Detect which cell encompasses the target text, then output its [x, y] center coordinate. 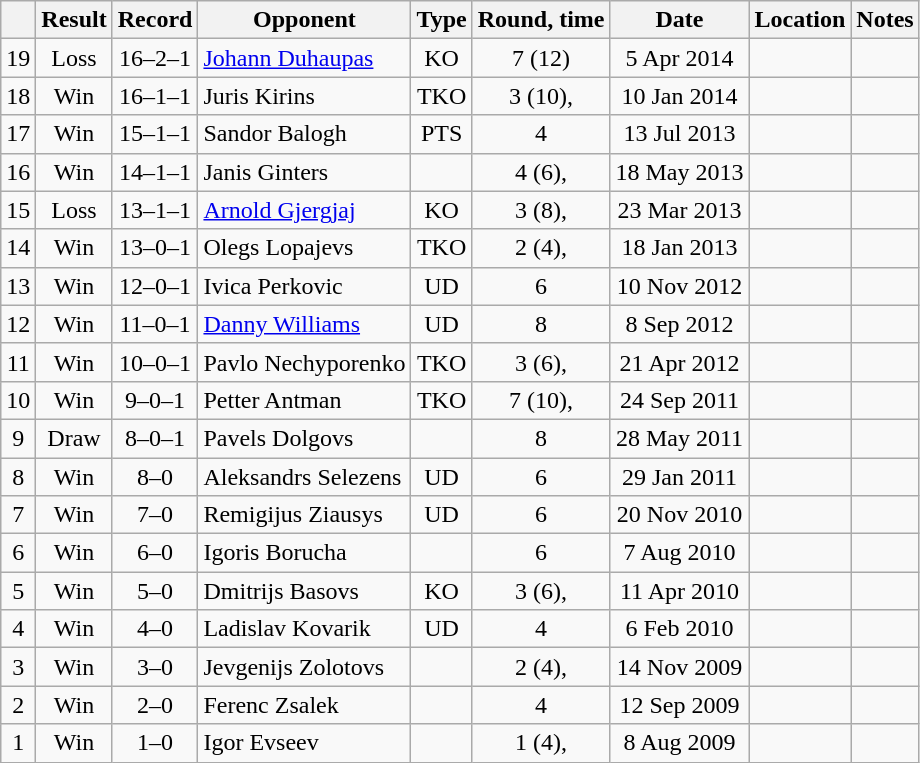
13 [18, 286]
Dmitrijs Basovs [304, 591]
4–0 [155, 629]
10 Jan 2014 [680, 96]
18 [18, 96]
Sandor Balogh [304, 134]
24 Sep 2011 [680, 400]
Ladislav Kovarik [304, 629]
Ferenc Zsalek [304, 705]
7 (10), [541, 400]
Pavels Dolgovs [304, 438]
8–0–1 [155, 438]
3–0 [155, 667]
12 Sep 2009 [680, 705]
7–0 [155, 515]
10 [18, 400]
16–1–1 [155, 96]
PTS [442, 134]
Johann Duhaupas [304, 58]
28 May 2011 [680, 438]
11 [18, 362]
12–0–1 [155, 286]
8–0 [155, 477]
7 (12) [541, 58]
5 [18, 591]
Opponent [304, 20]
7 Aug 2010 [680, 553]
7 [18, 515]
13 Jul 2013 [680, 134]
2 [18, 705]
9 [18, 438]
11 Apr 2010 [680, 591]
Draw [74, 438]
Pavlo Nechyporenko [304, 362]
3 (10), [541, 96]
Igoris Borucha [304, 553]
16 [18, 172]
Location [800, 20]
Danny Williams [304, 324]
8 Sep 2012 [680, 324]
23 Mar 2013 [680, 210]
Date [680, 20]
18 May 2013 [680, 172]
Ivica Perkovic [304, 286]
Record [155, 20]
14 Nov 2009 [680, 667]
3 [18, 667]
6 Feb 2010 [680, 629]
13–0–1 [155, 248]
Janis Ginters [304, 172]
5 Apr 2014 [680, 58]
Jevgenijs Zolotovs [304, 667]
Petter Antman [304, 400]
21 Apr 2012 [680, 362]
1 (4), [541, 743]
29 Jan 2011 [680, 477]
Igor Evseev [304, 743]
5–0 [155, 591]
1 [18, 743]
20 Nov 2010 [680, 515]
Juris Kirins [304, 96]
1–0 [155, 743]
Type [442, 20]
Arnold Gjergjaj [304, 210]
Aleksandrs Selezens [304, 477]
Result [74, 20]
19 [18, 58]
4 (6), [541, 172]
15 [18, 210]
8 Aug 2009 [680, 743]
16–2–1 [155, 58]
10–0–1 [155, 362]
14 [18, 248]
14–1–1 [155, 172]
3 (8), [541, 210]
Remigijus Ziausys [304, 515]
2–0 [155, 705]
15–1–1 [155, 134]
9–0–1 [155, 400]
18 Jan 2013 [680, 248]
Olegs Lopajevs [304, 248]
11–0–1 [155, 324]
17 [18, 134]
13–1–1 [155, 210]
Notes [885, 20]
12 [18, 324]
Round, time [541, 20]
10 Nov 2012 [680, 286]
6–0 [155, 553]
